For the text-containing cell, return its midpoint in [x, y] coordinate format. 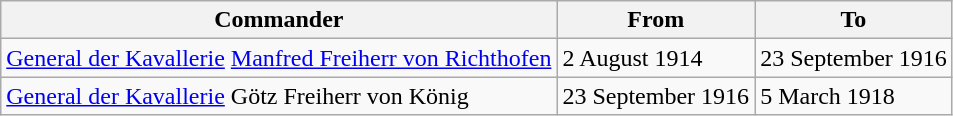
General der Kavallerie Manfred Freiherr von Richthofen [279, 58]
5 March 1918 [854, 96]
To [854, 20]
2 August 1914 [656, 58]
General der Kavallerie Götz Freiherr von König [279, 96]
Commander [279, 20]
From [656, 20]
